Determine the (x, y) coordinate at the center of the cell enclosing the given text.  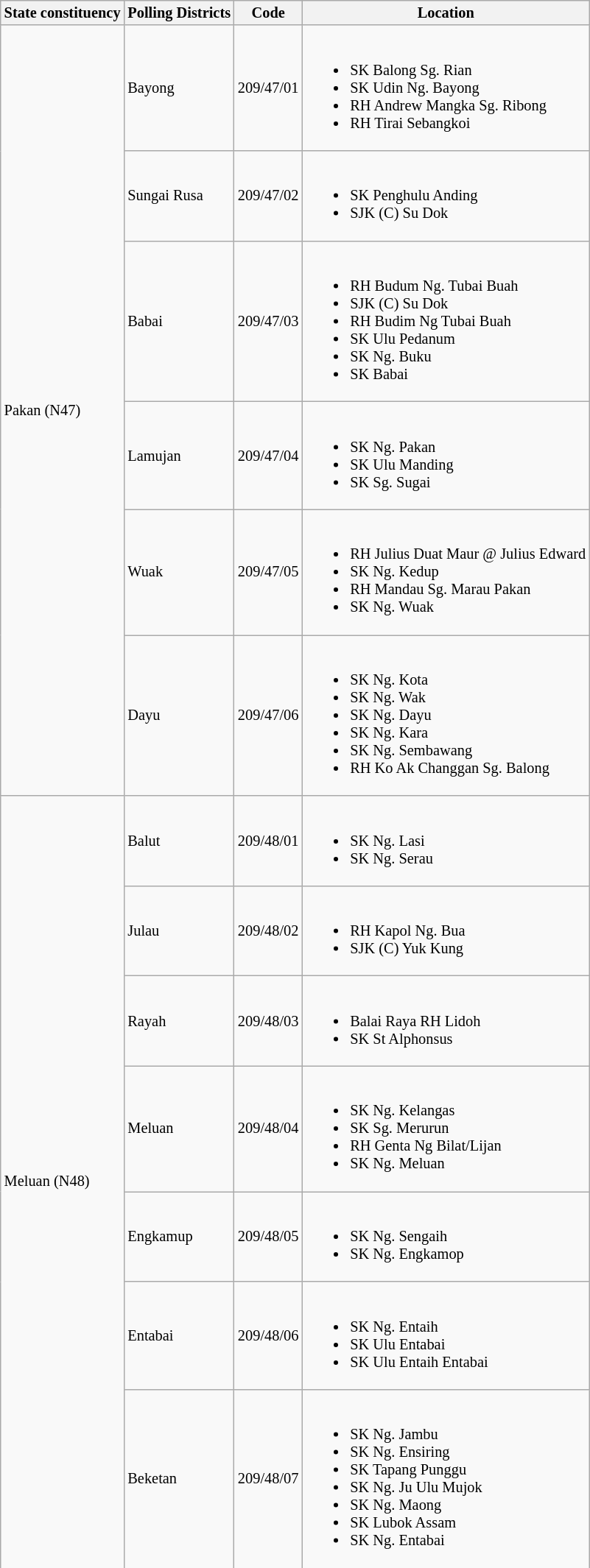
RH Julius Duat Maur @ Julius EdwardSK Ng. KedupRH Mandau Sg. Marau PakanSK Ng. Wuak (446, 572)
209/47/05 (268, 572)
Wuak (179, 572)
209/47/06 (268, 715)
Rayah (179, 1021)
209/48/01 (268, 841)
209/48/05 (268, 1236)
SK Penghulu AndingSJK (C) Su Dok (446, 195)
SK Ng. JambuSK Ng. EnsiringSK Tapang PungguSK Ng. Ju Ulu MujokSK Ng. MaongSK Lubok AssamSK Ng. Entabai (446, 1478)
Julau (179, 930)
Pakan (N47) (63, 411)
Balai Raya RH LidohSK St Alphonsus (446, 1021)
Engkamup (179, 1236)
Meluan (179, 1129)
209/48/06 (268, 1335)
Sungai Rusa (179, 195)
Beketan (179, 1478)
209/48/03 (268, 1021)
209/47/03 (268, 321)
209/47/04 (268, 455)
Polling Districts (179, 13)
Location (446, 13)
RH Budum Ng. Tubai BuahSJK (C) Su DokRH Budim Ng Tubai BuahSK Ulu PedanumSK Ng. BukuSK Babai (446, 321)
SK Balong Sg. RianSK Udin Ng. BayongRH Andrew Mangka Sg. RibongRH Tirai Sebangkoi (446, 88)
Babai (179, 321)
Entabai (179, 1335)
Meluan (N48) (63, 1182)
SK Ng. SengaihSK Ng. Engkamop (446, 1236)
209/47/02 (268, 195)
209/48/02 (268, 930)
209/48/04 (268, 1129)
SK Ng. KotaSK Ng. WakSK Ng. DayuSK Ng. KaraSK Ng. SembawangRH Ko Ak Changgan Sg. Balong (446, 715)
SK Ng. LasiSK Ng. Serau (446, 841)
SK Ng. EntaihSK Ulu EntabaiSK Ulu Entaih Entabai (446, 1335)
State constituency (63, 13)
SK Ng. PakanSK Ulu MandingSK Sg. Sugai (446, 455)
RH Kapol Ng. BuaSJK (C) Yuk Kung (446, 930)
Code (268, 13)
Bayong (179, 88)
SK Ng. KelangasSK Sg. MerurunRH Genta Ng Bilat/LijanSK Ng. Meluan (446, 1129)
209/48/07 (268, 1478)
Dayu (179, 715)
Balut (179, 841)
Lamujan (179, 455)
209/47/01 (268, 88)
